For the text-containing cell, return its midpoint in (X, Y) coordinate format. 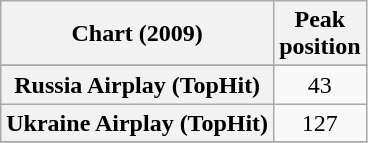
Chart (2009) (138, 34)
Peakposition (320, 34)
127 (320, 123)
43 (320, 85)
Ukraine Airplay (TopHit) (138, 123)
Russia Airplay (TopHit) (138, 85)
